Return (X, Y) of the center of cell containing provided text 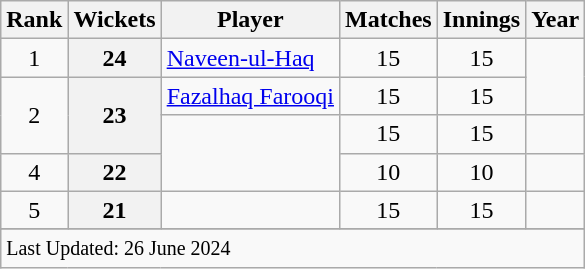
Innings (481, 20)
Fazalhaq Farooqi (250, 96)
24 (114, 58)
5 (34, 210)
1 (34, 58)
Rank (34, 20)
2 (34, 115)
22 (114, 172)
Year (556, 20)
21 (114, 210)
Wickets (114, 20)
Player (250, 20)
Matches (388, 20)
Naveen-ul-Haq (250, 58)
4 (34, 172)
23 (114, 115)
Last Updated: 26 June 2024 (293, 248)
